Pinpoint the cell where the given text exists, returning its (x, y) midpoint coordinate. 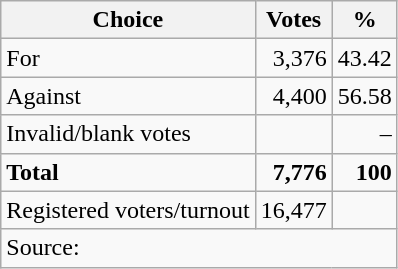
Source: (199, 248)
% (364, 20)
Registered voters/turnout (128, 210)
Total (128, 172)
56.58 (364, 96)
4,400 (294, 96)
Votes (294, 20)
7,776 (294, 172)
43.42 (364, 58)
Invalid/blank votes (128, 134)
– (364, 134)
16,477 (294, 210)
Against (128, 96)
Choice (128, 20)
3,376 (294, 58)
For (128, 58)
100 (364, 172)
